Locate the cell with the specified text and output its (x, y) center coordinate. 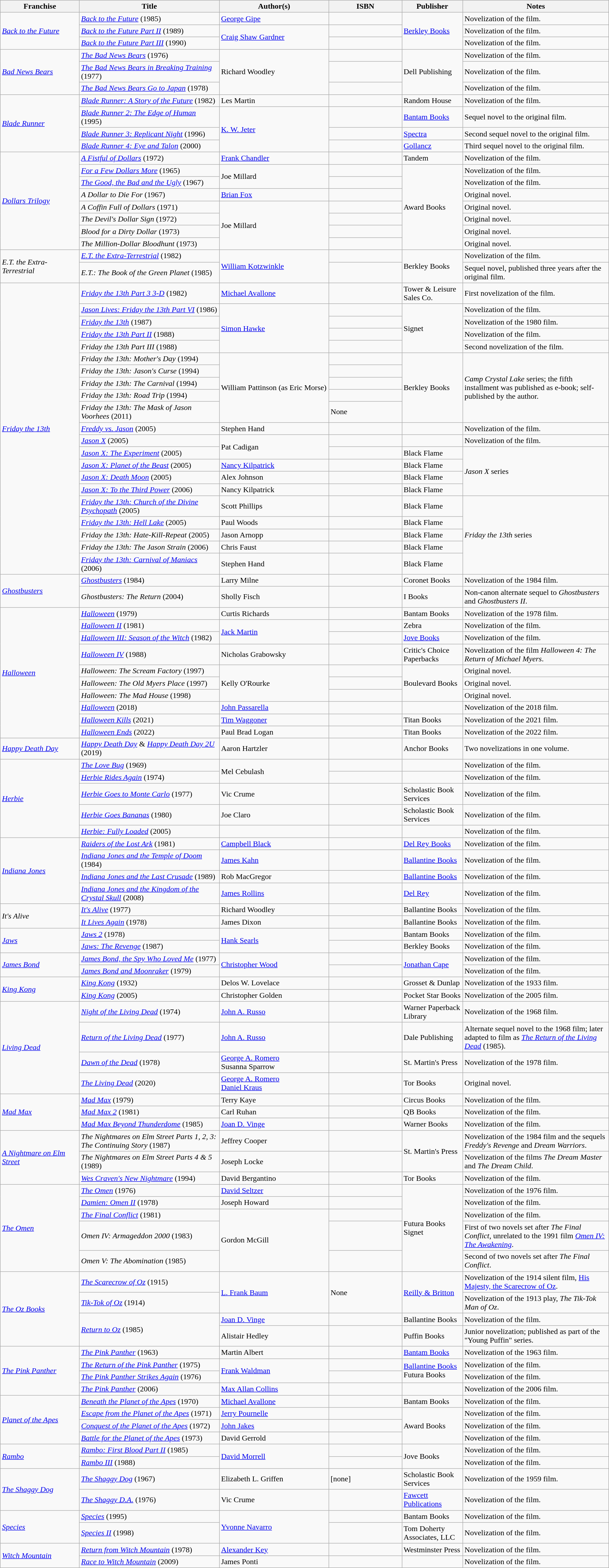
Warner Paperback Library (432, 1012)
Back to the Future Part III (1990) (149, 43)
The Living Dead (2020) (149, 1083)
Mad Max (40, 1112)
Friday the 13th Part 3 3-D (1982) (149, 293)
Jason X series (536, 471)
Kelly O'Rourke (274, 683)
Novelization of the 1913 play, The Tik-Tok Man of Oz. (536, 1303)
Second novelization of the film. (536, 346)
Back to the Future (1985) (149, 19)
The Pink Panther (1963) (149, 1352)
Blade Runner 4: Eye and Talon (2000) (149, 146)
John Passarella (274, 708)
The Return of the Pink Panther (1975) (149, 1365)
Max Allan Collins (274, 1389)
Jaws: The Revenge (1987) (149, 946)
The Oz Books (40, 1309)
Simon Hawke (274, 328)
Jason Lives: Friday the 13th Part VI (1986) (149, 310)
Witch Mountain (40, 1555)
A Nightmare on Elm Street (40, 1157)
Omen IV: Armageddon 2000 (1983) (149, 1236)
Friday the 13th: The Jason Strain (2006) (149, 547)
Novelization of the 1984 film and the sequels Freddy's Revenge and Dream Warriors. (536, 1141)
Sequel novel to the original film. (536, 117)
Blood for a Dirty Dollar (1973) (149, 231)
The Pink Panther Strikes Again (1976) (149, 1377)
Novelization of the 2005 film. (536, 995)
Jeffrey Cooper (274, 1141)
Tik-Tok of Oz (1914) (149, 1303)
Damien: Omen II (1978) (149, 1203)
Beneath the Planet of the Apes (1970) (149, 1401)
First novelization of the film. (536, 293)
Scott Phillips (274, 506)
Novelization of the 2021 film. (536, 720)
Planet of the Apes (40, 1420)
Blade Runner 2: The Edge of Human (1995) (149, 117)
Jason X: The Experiment (2005) (149, 453)
Conquest of the Planet of the Apes (1972) (149, 1426)
Alternate sequel novel to the 1968 film; later adapted to film as The Return of the Living Dead (1985). (536, 1037)
Author(s) (274, 6)
Nicholas Grabowsky (274, 654)
Blade Runner (40, 123)
King Kong (2005) (149, 995)
The Pink Panther (2006) (149, 1389)
I Books (432, 597)
Friday the 13th series (536, 535)
Curtis Richards (274, 614)
Publisher (432, 6)
Jason X: Planet of the Beast (2005) (149, 465)
Tower & Leisure Sales Co. (432, 293)
The Scarecrow of Oz (1915) (149, 1282)
Sequel novel, published three years after the original film. (536, 272)
Second sequel novel to the original film. (536, 134)
The Bad News Bears in Breaking Training (1977) (149, 72)
Brian Fox (274, 195)
Terry Kaye (274, 1100)
E.T. the Extra-Terrestrial (40, 266)
Third sequel novel to the original film. (536, 146)
Night of the Living Dead (1974) (149, 1012)
Camp Crystal Lake series; the fifth installment was published as e-book; self-published by the author. (536, 387)
Alistair Hedley (274, 1336)
Futura BooksSignet (432, 1228)
Jerry Pournelle (274, 1414)
Halloween Ends (2022) (149, 732)
Back to the Future (40, 31)
Random House (432, 100)
Paul Woods (274, 523)
David Gerrold (274, 1438)
John Jakes (274, 1426)
Herbie Rides Again (1974) (149, 777)
Campbell Black (274, 843)
The Bad News Bears (1976) (149, 55)
Spectra (432, 134)
Friday the 13th: Hate-Kill-Repeat (2005) (149, 535)
Friday the 13th: The Mask of Jason Voorhees (2011) (149, 412)
Rambo (40, 1456)
E.T.: The Book of the Green Planet (1985) (149, 272)
Halloween: The Old Myers Place (1997) (149, 683)
For a Few Dollars More (1965) (149, 170)
Franchise (40, 6)
Friday the 13th (40, 428)
James Bond (40, 965)
James Ponti (274, 1562)
Friday the 13th: Jason's Curse (1994) (149, 371)
Living Dead (40, 1047)
Fawcett Publications (432, 1500)
William Kotzwinkle (274, 266)
Battle for the Planet of the Apes (1973) (149, 1438)
The Final Conflict (1981) (149, 1215)
Westminster Press (432, 1549)
James Bond and Moonraker (1979) (149, 971)
Halloween II (1981) (149, 626)
Alexander Key (274, 1549)
Hank Searls (274, 940)
Jason X: Death Moon (2005) (149, 477)
[none] (366, 1479)
Mad Max 2 (1981) (149, 1112)
Raiders of the Lost Ark (1981) (149, 843)
The Omen (1976) (149, 1190)
Happy Death Day (40, 749)
Rob MacGregor (274, 877)
Jason X: To the Third Power (2006) (149, 490)
Two novelizations in one volume. (536, 749)
Paul Brad Logan (274, 732)
Larry Milne (274, 580)
Del Rey (432, 893)
Notes (536, 6)
Back to the Future Part II (1989) (149, 31)
Escape from the Planet of the Apes (1971) (149, 1414)
The Love Bug (1969) (149, 765)
Jack Martin (274, 632)
David Morrell (274, 1456)
Bad News Bears (40, 72)
Ghostbusters (40, 591)
A Fistful of Dollars (1972) (149, 158)
George Gipe (274, 19)
Tandem (432, 158)
Dell Publishing (432, 72)
David Bergantino (274, 1178)
Frank Chandler (274, 158)
Ghostbusters: The Return (2004) (149, 597)
James Bond, the Spy Who Loved Me (1977) (149, 959)
Jonathan Cape (432, 965)
Puffin Books (432, 1336)
Herbie (40, 798)
The Devil's Dollar Sign (1972) (149, 219)
E.T. the Extra-Terrestrial (1982) (149, 256)
Joe Claro (274, 815)
Friday the 13th: The Carnival (1994) (149, 383)
Joseph Locke (274, 1162)
Race to Witch Mountain (2009) (149, 1562)
Omen V: The Abomination (1985) (149, 1261)
James Kahn (274, 860)
Novelization of the 1980 film. (536, 322)
It's Alive (40, 916)
L. Frank Baum (274, 1292)
Novelization of the 1968 film. (536, 1012)
Zebra (432, 626)
George A. Romero Daniel Kraus (274, 1083)
Pocket Star Books (432, 995)
Joseph Howard (274, 1203)
It Lives Again (1978) (149, 922)
Return of the Living Dead (1977) (149, 1037)
Freddy vs. Jason (2005) (149, 429)
Alex Johnson (274, 477)
Coronet Books (432, 580)
George A. Romero Susanna Sparrow (274, 1062)
Indiana Jones (40, 870)
The Shaggy D.A. (1976) (149, 1500)
Happy Death Day & Happy Death Day 2U (2019) (149, 749)
Indiana Jones and the Kingdom of the Crystal Skull (2008) (149, 893)
Dawn of the Dead (1978) (149, 1062)
Novelization of the 1933 film. (536, 983)
Delos W. Lovelace (274, 983)
Signet (432, 328)
Blade Runner: A Story of the Future (1982) (149, 100)
Friday the 13th (1987) (149, 322)
Chris Faust (274, 547)
Gordon McGill (274, 1240)
Mel Cebulash (274, 771)
Del Rey Books (432, 843)
Title (149, 6)
Novelization of the 2022 film. (536, 732)
Reilly & Britton (432, 1292)
Anchor Books (432, 749)
Warner Books (432, 1124)
Halloween (40, 673)
Friday the 13th: Carnival of Maniacs (2006) (149, 564)
Herbie: Fully Loaded (2005) (149, 831)
Friday the 13th: Mother's Day (1994) (149, 359)
James Dixon (274, 922)
Grosset & Dunlap (432, 983)
Craig Shaw Gardner (274, 37)
Halloween: The Mad House (1998) (149, 695)
Christopher Wood (274, 965)
Carl Ruhan (274, 1112)
Jaws (40, 940)
Aaron Hartzler (274, 749)
David Seltzer (274, 1190)
The Omen (40, 1228)
Return from Witch Mountain (1978) (149, 1549)
Jason X (2005) (149, 441)
Yvonne Navarro (274, 1527)
Elizabeth L. Griffen (274, 1479)
The Bad News Bears Go to Japan (1978) (149, 88)
Non-canon alternate sequel to Ghostbusters and Ghostbusters II. (536, 597)
Friday the 13th: Church of the Divine Psychopath (2005) (149, 506)
The Nightmares on Elm Street Parts 1, 2, 3: The Continuing Story (1987) (149, 1141)
Critic's Choice Paperbacks (432, 654)
Dollars Trilogy (40, 201)
QB Books (432, 1112)
Junior novelization; published as part of the "Young Puffin" series. (536, 1336)
Rambo: First Blood Part II (1985) (149, 1450)
The Nightmares on Elm Street Parts 4 & 5 (1989) (149, 1162)
Jaws 2 (1978) (149, 934)
ISBN (366, 6)
Indiana Jones and the Last Crusade (1989) (149, 877)
King Kong (40, 989)
Herbie Goes to Monte Carlo (1977) (149, 794)
Novelization of the film Halloween 4: The Return of Michael Myers. (536, 654)
Halloween Kills (2021) (149, 720)
James Rollins (274, 893)
The Shaggy Dog (40, 1489)
Gollancz (432, 146)
Martin Albert (274, 1352)
Halloween: The Scream Factory (1997) (149, 671)
King Kong (1932) (149, 983)
Ghostbusters (1984) (149, 580)
Sholly Fisch (274, 597)
Friday the 13th Part II (1988) (149, 334)
First of two novels set after The Final Conflict, unrelated to the 1991 film Omen IV: The Awakening. (536, 1236)
Species II (1998) (149, 1533)
Pat Cadigan (274, 447)
The Pink Panther (40, 1371)
Boulevard Books (432, 683)
Indiana Jones and the Temple of Doom (1984) (149, 860)
Novelization of the 1959 film. (536, 1479)
Christopher Golden (274, 995)
Jason Arnopp (274, 535)
Mad Max (1979) (149, 1100)
Halloween (2018) (149, 708)
Novelization of the 2018 film. (536, 708)
Rambo III (1988) (149, 1462)
Halloween III: Season of the Witch (1982) (149, 638)
Halloween IV (1988) (149, 654)
Mad Max Beyond Thunderdome (1985) (149, 1124)
Blade Runner 3: Replicant Night (1996) (149, 134)
Novelization of the 1963 film. (536, 1352)
Tom Doherty Associates, LLC (432, 1533)
Dale Publishing (432, 1037)
Novelization of the 1984 film. (536, 580)
A Coffin Full of Dollars (1971) (149, 207)
Halloween (1979) (149, 614)
Return to Oz (1985) (149, 1330)
Novelization of the films The Dream Master and The Dream Child. (536, 1162)
William Pattinson (as Eric Morse) (274, 387)
Novelization of the 1976 film. (536, 1190)
Novelization of the 2006 film. (536, 1389)
Frank Waldman (274, 1371)
Wes Craven's New Nightmare (1994) (149, 1178)
The Shaggy Dog (1967) (149, 1479)
Les Martin (274, 100)
It's Alive (1977) (149, 910)
Second of two novels set after The Final Conflict. (536, 1261)
Friday the 13th Part III (1988) (149, 346)
The Million-Dollar Bloodhunt (1973) (149, 244)
Tim Waggoner (274, 720)
Friday the 13th: Road Trip (1994) (149, 396)
Herbie Goes Bananas (1980) (149, 815)
Species (1995) (149, 1516)
Friday the 13th: Hell Lake (2005) (149, 523)
Novelization of the 1914 silent film, His Majesty, the Scarecrow of Oz. (536, 1282)
Circus Books (432, 1100)
The Good, the Bad and the Ugly (1967) (149, 183)
Species (40, 1527)
A Dollar to Die For (1967) (149, 195)
K. W. Jeter (274, 129)
Ballantine BooksFutura Books (432, 1371)
